Pinpoint the cell where the given text exists, returning its [x, y] midpoint coordinate. 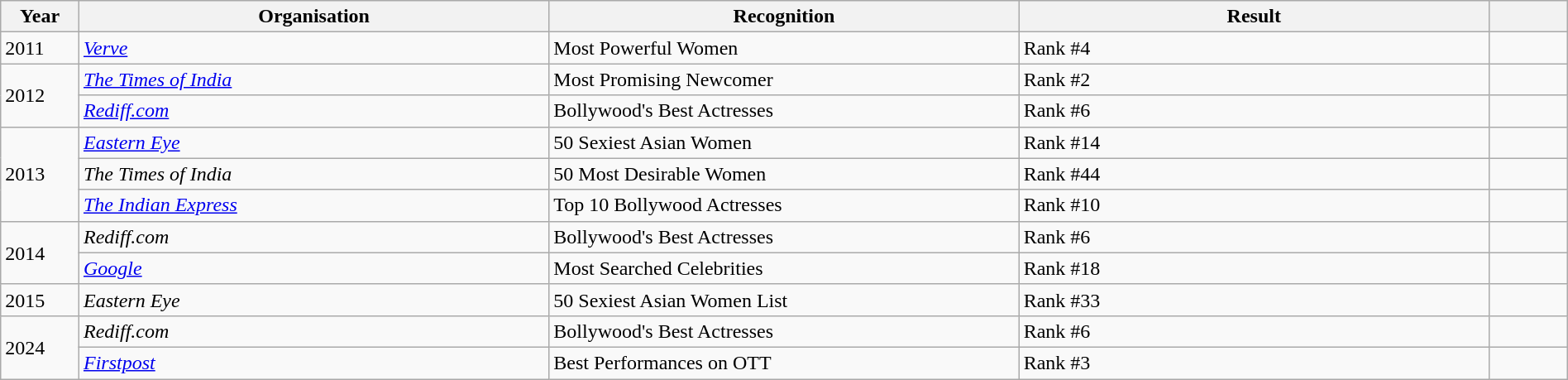
2024 [40, 347]
2011 [40, 48]
Verve [313, 48]
Rank #44 [1254, 174]
Rank #4 [1254, 48]
Most Powerful Women [784, 48]
The Indian Express [313, 205]
2015 [40, 300]
Rank #18 [1254, 268]
Rank #3 [1254, 363]
Most Searched Celebrities [784, 268]
Rank #14 [1254, 142]
2013 [40, 174]
Google [313, 268]
Result [1254, 17]
50 Most Desirable Women [784, 174]
Rank #33 [1254, 300]
Year [40, 17]
2012 [40, 95]
Best Performances on OTT [784, 363]
Firstpost [313, 363]
Rank #2 [1254, 79]
Organisation [313, 17]
2014 [40, 253]
Rank #10 [1254, 205]
50 Sexiest Asian Women [784, 142]
Recognition [784, 17]
Top 10 Bollywood Actresses [784, 205]
50 Sexiest Asian Women List [784, 300]
Most Promising Newcomer [784, 79]
